Determine the (X, Y) coordinate at the center of the cell enclosing the given text.  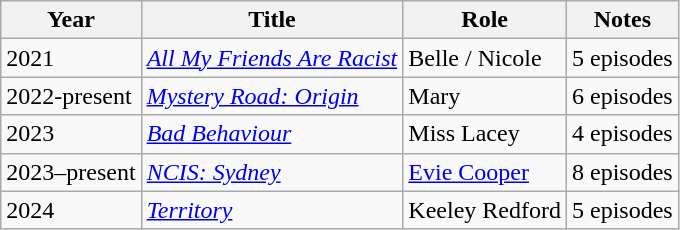
Bad Behaviour (272, 134)
2022-present (71, 96)
2023 (71, 134)
All My Friends Are Racist (272, 58)
2024 (71, 210)
Miss Lacey (485, 134)
Role (485, 20)
Mary (485, 96)
6 episodes (622, 96)
Belle / Nicole (485, 58)
Title (272, 20)
Keeley Redford (485, 210)
Territory (272, 210)
NCIS: Sydney (272, 172)
4 episodes (622, 134)
Year (71, 20)
Evie Cooper (485, 172)
Mystery Road: Origin (272, 96)
8 episodes (622, 172)
2021 (71, 58)
2023–present (71, 172)
Notes (622, 20)
